Return the (x, y) coordinate for the center point of the cell that contains the specified text.  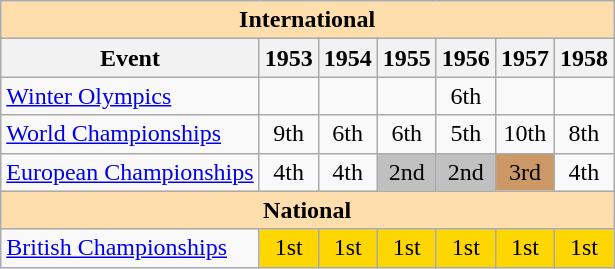
British Championships (130, 248)
1953 (288, 58)
Event (130, 58)
National (308, 210)
8th (584, 134)
5th (466, 134)
9th (288, 134)
1956 (466, 58)
World Championships (130, 134)
International (308, 20)
1955 (406, 58)
1957 (524, 58)
3rd (524, 172)
1958 (584, 58)
European Championships (130, 172)
Winter Olympics (130, 96)
10th (524, 134)
1954 (348, 58)
